Provide the [x, y] coordinate of the cell's center where the given text is located.  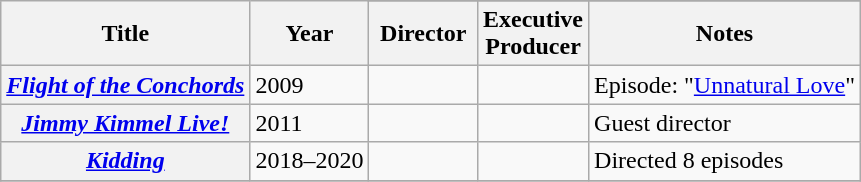
2018–2020 [310, 161]
ExecutiveProducer [532, 34]
Flight of the Conchords [126, 85]
Notes [725, 34]
2011 [310, 123]
Guest director [725, 123]
Jimmy Kimmel Live! [126, 123]
Kidding [126, 161]
Title [126, 34]
Directed 8 episodes [725, 161]
Director [424, 34]
Year [310, 34]
Episode: "Unnatural Love" [725, 85]
2009 [310, 85]
